Identify which cell holds the provided text, then report its [x, y] central coordinate. 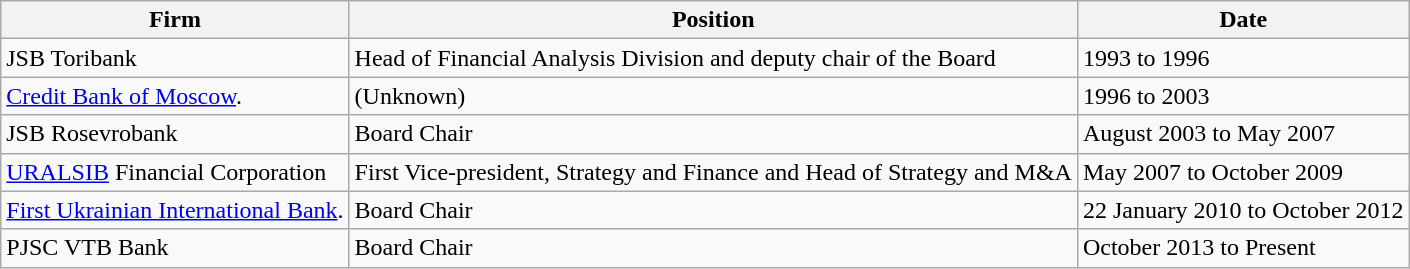
1996 to 2003 [1243, 96]
Firm [175, 20]
Date [1243, 20]
22 January 2010 to October 2012 [1243, 210]
First Vice-president, Strategy and Finance and Head of Strategy and M&A [713, 172]
Position [713, 20]
Head of Financial Analysis Division and deputy chair of the Board [713, 58]
JSB Toribank [175, 58]
PJSC VTB Bank [175, 248]
First Ukrainian International Bank. [175, 210]
(Unknown) [713, 96]
1993 to 1996 [1243, 58]
URALSIB Financial Corporation [175, 172]
October 2013 to Present [1243, 248]
August 2003 to May 2007 [1243, 134]
May 2007 to October 2009 [1243, 172]
JSB Rosevrobank [175, 134]
Credit Bank of Moscow. [175, 96]
